Pinpoint the cell where the given text exists, returning its [X, Y] midpoint coordinate. 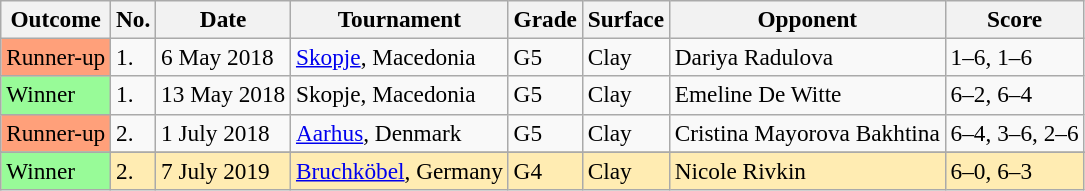
6–4, 3–6, 2–6 [1014, 133]
Bruchköbel, Germany [400, 170]
Emeline De Witte [807, 95]
Outcome [56, 19]
Grade [545, 19]
1 July 2018 [224, 133]
Opponent [807, 19]
Surface [626, 19]
Aarhus, Denmark [400, 133]
6–2, 6–4 [1014, 95]
6–0, 6–3 [1014, 170]
G4 [545, 170]
Cristina Mayorova Bakhtina [807, 133]
1–6, 1–6 [1014, 57]
Tournament [400, 19]
6 May 2018 [224, 57]
Nicole Rivkin [807, 170]
7 July 2019 [224, 170]
13 May 2018 [224, 95]
Dariya Radulova [807, 57]
No. [134, 19]
Score [1014, 19]
Date [224, 19]
